Determine the (x, y) coordinate at the center of the cell enclosing the given text.  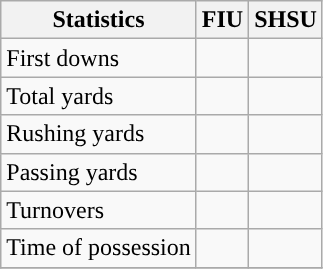
FIU (222, 20)
Passing yards (99, 172)
First downs (99, 58)
Time of possession (99, 248)
Statistics (99, 20)
Total yards (99, 96)
SHSU (286, 20)
Turnovers (99, 210)
Rushing yards (99, 134)
